Determine the [X, Y] coordinate at the center of the cell enclosing the given text.  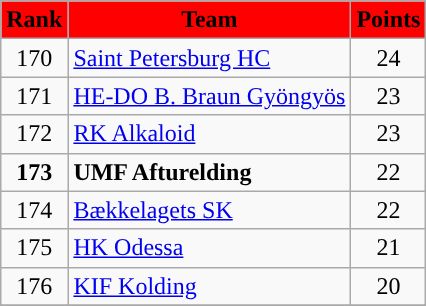
Bækkelagets SK [210, 210]
173 [34, 172]
HE-DO B. Braun Gyöngyös [210, 96]
174 [34, 210]
175 [34, 248]
171 [34, 96]
Points [388, 20]
Team [210, 20]
UMF Afturelding [210, 172]
24 [388, 58]
RK Alkaloid [210, 134]
20 [388, 286]
21 [388, 248]
Rank [34, 20]
Saint Petersburg HC [210, 58]
170 [34, 58]
172 [34, 134]
KIF Kolding [210, 286]
176 [34, 286]
HK Odessa [210, 248]
